Detect which cell encompasses the target text, then output its (x, y) center coordinate. 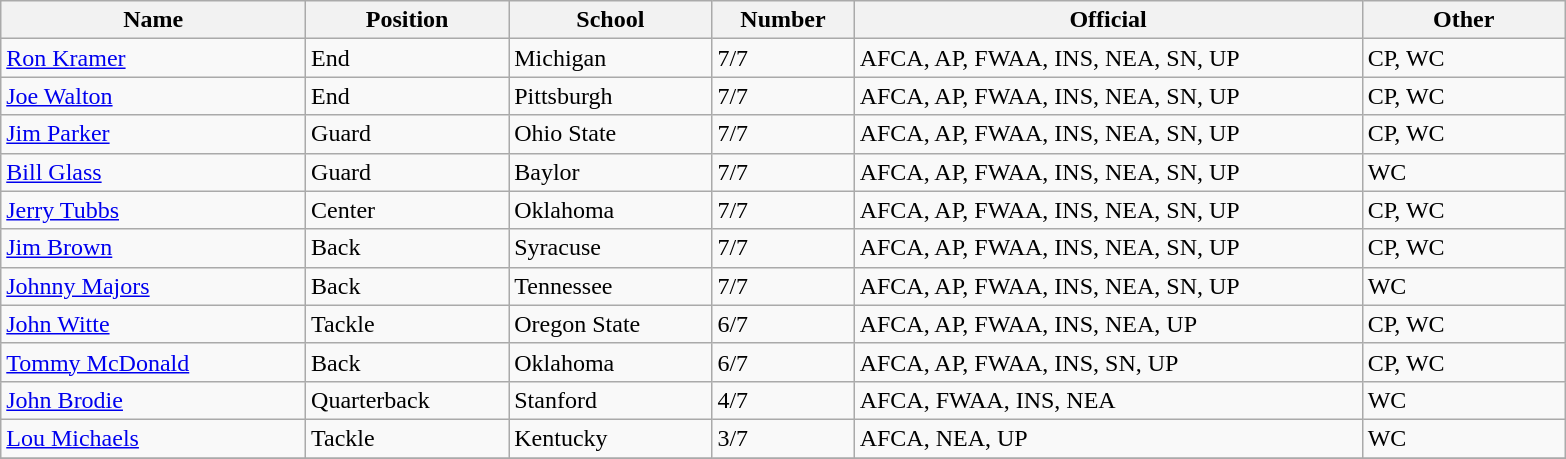
Quarterback (408, 400)
Ohio State (610, 134)
Jerry Tubbs (154, 210)
AFCA, FWAA, INS, NEA (1108, 400)
AFCA, NEA, UP (1108, 438)
4/7 (783, 400)
Other (1464, 20)
Number (783, 20)
AFCA, AP, FWAA, INS, NEA, UP (1108, 324)
AFCA, AP, FWAA, INS, SN, UP (1108, 362)
Tennessee (610, 286)
John Brodie (154, 400)
Bill Glass (154, 172)
Position (408, 20)
Official (1108, 20)
Johnny Majors (154, 286)
Stanford (610, 400)
3/7 (783, 438)
Tommy McDonald (154, 362)
Oregon State (610, 324)
John Witte (154, 324)
Syracuse (610, 248)
Kentucky (610, 438)
Baylor (610, 172)
Name (154, 20)
Jim Brown (154, 248)
School (610, 20)
Lou Michaels (154, 438)
Jim Parker (154, 134)
Michigan (610, 58)
Center (408, 210)
Ron Kramer (154, 58)
Joe Walton (154, 96)
Pittsburgh (610, 96)
